Extract the (X, Y) coordinate from the center of the cell holding the provided text.  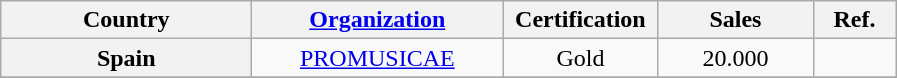
20.000 (736, 58)
Spain (126, 58)
Sales (736, 20)
Certification (580, 20)
Ref. (854, 20)
Country (126, 20)
PROMUSICAE (378, 58)
Gold (580, 58)
Organization (378, 20)
